From the cell containing the given text, extract its center point as (x, y) coordinate. 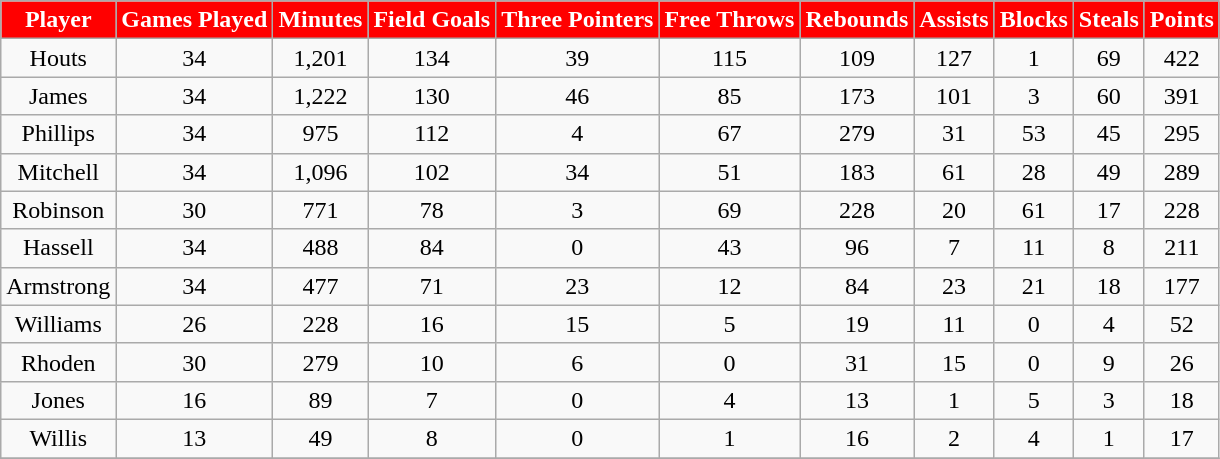
295 (1182, 134)
10 (432, 362)
177 (1182, 286)
Player (58, 20)
46 (578, 96)
211 (1182, 248)
2 (954, 438)
Assists (954, 20)
1,096 (320, 172)
Phillips (58, 134)
Field Goals (432, 20)
Williams (58, 324)
173 (857, 96)
Games Played (194, 20)
9 (1108, 362)
Rhoden (58, 362)
12 (730, 286)
Willis (58, 438)
102 (432, 172)
6 (578, 362)
488 (320, 248)
422 (1182, 58)
130 (432, 96)
52 (1182, 324)
67 (730, 134)
Armstrong (58, 286)
127 (954, 58)
28 (1034, 172)
Hassell (58, 248)
53 (1034, 134)
20 (954, 210)
1,201 (320, 58)
78 (432, 210)
Free Throws (730, 20)
112 (432, 134)
Minutes (320, 20)
Jones (58, 400)
85 (730, 96)
Rebounds (857, 20)
Points (1182, 20)
101 (954, 96)
21 (1034, 286)
975 (320, 134)
477 (320, 286)
43 (730, 248)
89 (320, 400)
115 (730, 58)
1,222 (320, 96)
Blocks (1034, 20)
Houts (58, 58)
James (58, 96)
60 (1108, 96)
71 (432, 286)
Robinson (58, 210)
45 (1108, 134)
Three Pointers (578, 20)
134 (432, 58)
39 (578, 58)
Steals (1108, 20)
Mitchell (58, 172)
289 (1182, 172)
109 (857, 58)
19 (857, 324)
96 (857, 248)
391 (1182, 96)
183 (857, 172)
771 (320, 210)
51 (730, 172)
